For the text-containing cell, return its midpoint in (x, y) coordinate format. 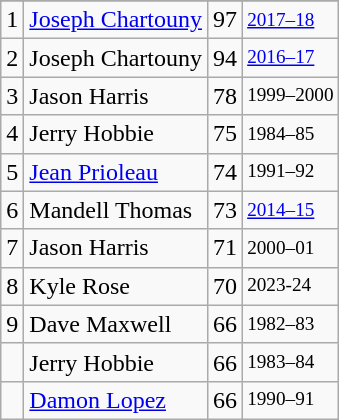
2016–17 (291, 58)
6 (12, 210)
78 (226, 96)
1982–83 (291, 324)
1999–2000 (291, 96)
9 (12, 324)
94 (226, 58)
Mandell Thomas (116, 210)
2023-24 (291, 286)
73 (226, 210)
Jean Prioleau (116, 172)
1990–91 (291, 400)
2000–01 (291, 248)
8 (12, 286)
5 (12, 172)
74 (226, 172)
71 (226, 248)
2014–15 (291, 210)
3 (12, 96)
1983–84 (291, 362)
1 (12, 20)
7 (12, 248)
4 (12, 134)
1991–92 (291, 172)
2017–18 (291, 20)
Damon Lopez (116, 400)
1984–85 (291, 134)
70 (226, 286)
2 (12, 58)
Kyle Rose (116, 286)
Dave Maxwell (116, 324)
97 (226, 20)
75 (226, 134)
